Provide the [x, y] coordinate of the cell's center where the given text is located.  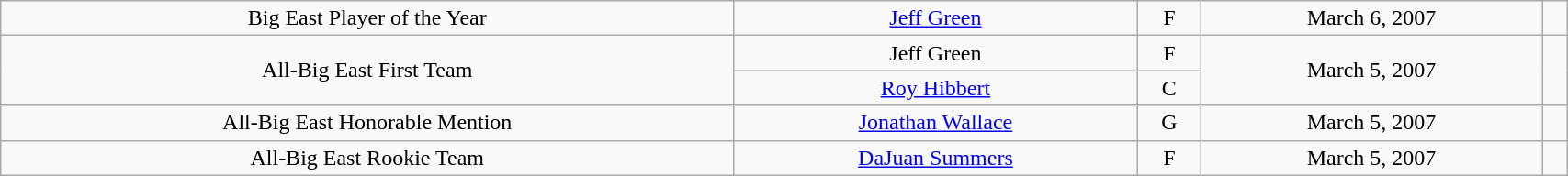
Jonathan Wallace [935, 123]
March 6, 2007 [1372, 18]
C [1168, 88]
All-Big East Honorable Mention [367, 123]
G [1168, 123]
Roy Hibbert [935, 88]
All-Big East First Team [367, 71]
Big East Player of the Year [367, 18]
All-Big East Rookie Team [367, 158]
DaJuan Summers [935, 158]
